Search for the cell housing the specified text and yield its (x, y) center coordinate. 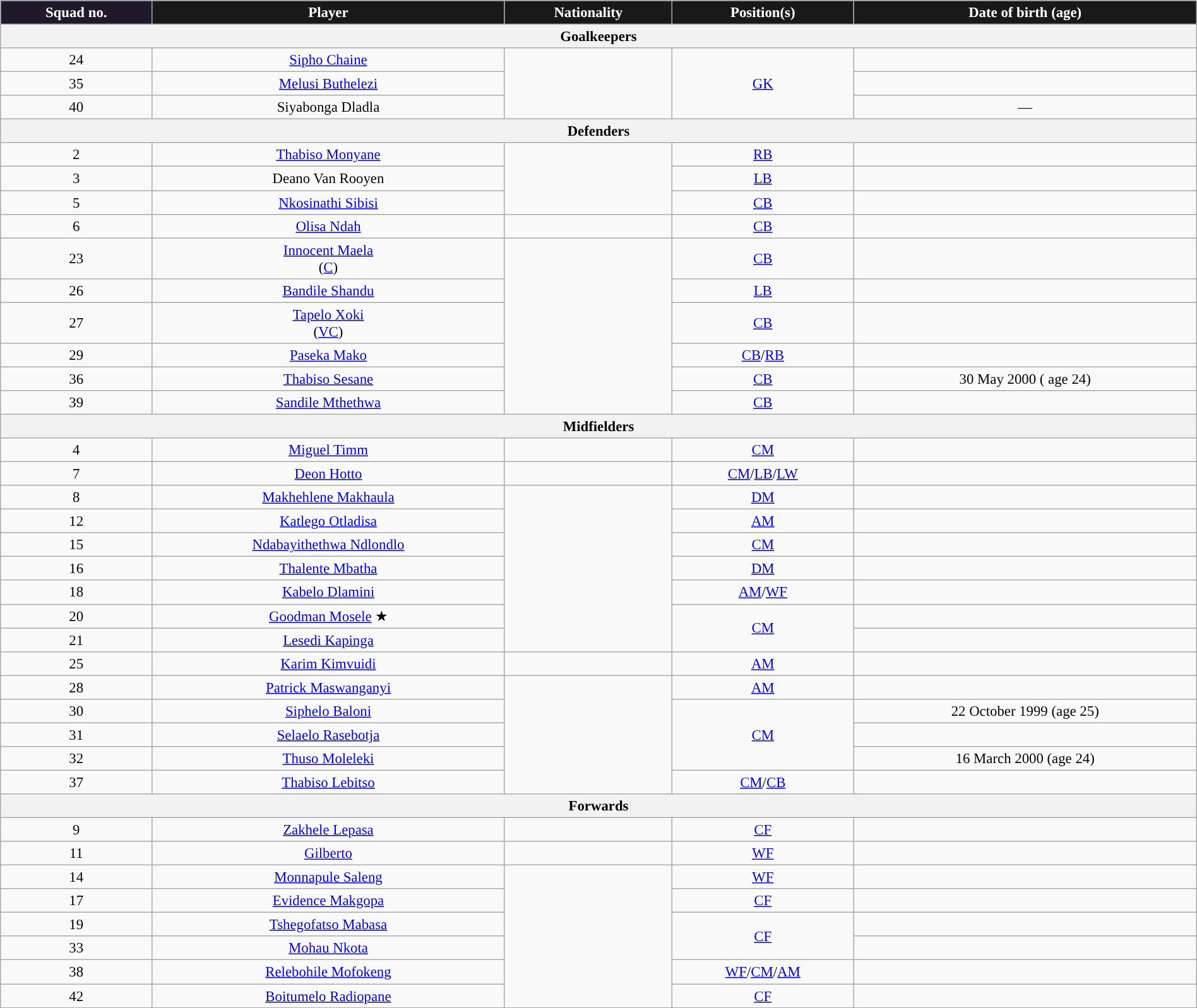
28 (76, 687)
Siyabonga Dladla (328, 107)
Olisa Ndah (328, 226)
6 (76, 226)
16 (76, 569)
Siphelo Baloni (328, 711)
29 (76, 355)
16 March 2000 (age 24) (1025, 759)
Lesedi Kapinga (328, 640)
11 (76, 853)
Goodman Mosele ★ (328, 616)
Relebohile Mofokeng (328, 972)
15 (76, 545)
Makhehlene Makhaula (328, 497)
4 (76, 450)
35 (76, 84)
Gilberto (328, 853)
Evidence Makgopa (328, 901)
CM/CB (763, 782)
Ndabayithethwa Ndlondlo (328, 545)
Nkosinathi Sibisi (328, 203)
42 (76, 996)
33 (76, 949)
Innocent Maela(C) (328, 259)
Midfielders (598, 426)
22 October 1999 (age 25) (1025, 711)
Thuso Moleleki (328, 759)
CB/RB (763, 355)
WF/CM/AM (763, 972)
30 May 2000 ( age 24) (1025, 379)
Boitumelo Radiopane (328, 996)
24 (76, 60)
Selaelo Rasebotja (328, 735)
17 (76, 901)
Tapelo Xoki(VC) (328, 323)
27 (76, 323)
Sipho Chaine (328, 60)
Deano Van Rooyen (328, 179)
37 (76, 782)
36 (76, 379)
Paseka Mako (328, 355)
26 (76, 290)
38 (76, 972)
20 (76, 616)
RB (763, 155)
Goalkeepers (598, 37)
Sandile Mthethwa (328, 403)
Zakhele Lepasa (328, 830)
31 (76, 735)
Nationality (588, 13)
Deon Hotto (328, 474)
Defenders (598, 131)
23 (76, 259)
CM/LB/LW (763, 474)
Karim Kimvuidi (328, 663)
Squad no. (76, 13)
Melusi Buthelezi (328, 84)
Forwards (598, 806)
25 (76, 663)
40 (76, 107)
Patrick Maswanganyi (328, 687)
Position(s) (763, 13)
Katlego Otladisa (328, 521)
5 (76, 203)
Player (328, 13)
39 (76, 403)
Kabelo Dlamini (328, 593)
Thabiso Sesane (328, 379)
Tshegofatso Mabasa (328, 925)
— (1025, 107)
19 (76, 925)
7 (76, 474)
Thabiso Lebitso (328, 782)
GK (763, 83)
32 (76, 759)
30 (76, 711)
AM/WF (763, 593)
Mohau Nkota (328, 949)
Monnapule Saleng (328, 877)
8 (76, 497)
3 (76, 179)
18 (76, 593)
Miguel Timm (328, 450)
2 (76, 155)
Thalente Mbatha (328, 569)
9 (76, 830)
Date of birth (age) (1025, 13)
12 (76, 521)
Thabiso Monyane (328, 155)
21 (76, 640)
Bandile Shandu (328, 290)
14 (76, 877)
